Determine the [x, y] coordinate at the center of the cell enclosing the given text.  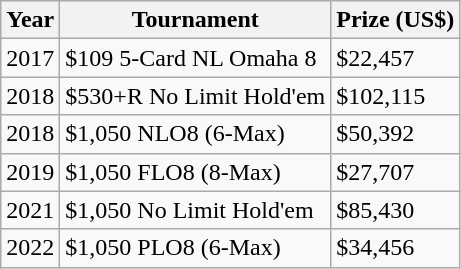
$530+R No Limit Hold'em [196, 96]
$85,430 [396, 210]
Prize (US$) [396, 20]
Tournament [196, 20]
$1,050 PLO8 (6-Max) [196, 248]
2021 [30, 210]
2022 [30, 248]
$109 5-Card NL Omaha 8 [196, 58]
$27,707 [396, 172]
$102,115 [396, 96]
$50,392 [396, 134]
$34,456 [396, 248]
2019 [30, 172]
2017 [30, 58]
Year [30, 20]
$1,050 No Limit Hold'em [196, 210]
$22,457 [396, 58]
$1,050 NLO8 (6-Max) [196, 134]
$1,050 FLO8 (8-Max) [196, 172]
